Search for the cell housing the specified text and yield its (x, y) center coordinate. 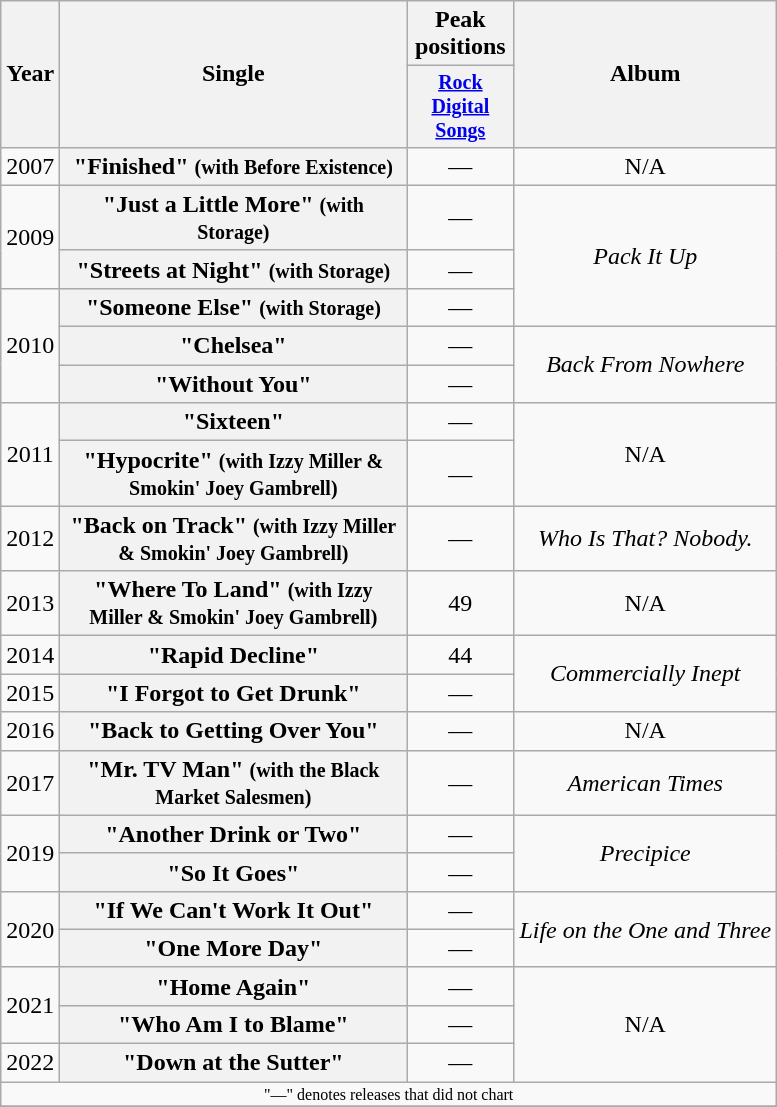
"Another Drink or Two" (234, 834)
"I Forgot to Get Drunk" (234, 693)
"Just a Little More" (with Storage) (234, 218)
"So It Goes" (234, 872)
Single (234, 74)
Precipice (646, 853)
"Chelsea" (234, 346)
49 (460, 604)
2013 (30, 604)
2009 (30, 236)
"Hypocrite" (with Izzy Miller & Smokin' Joey Gambrell) (234, 474)
"Without You" (234, 384)
"Someone Else" (with Storage) (234, 307)
Year (30, 74)
"Rapid Decline" (234, 655)
2021 (30, 1005)
"Home Again" (234, 986)
2017 (30, 782)
"Mr. TV Man" (with the Black Market Salesmen) (234, 782)
2015 (30, 693)
Who Is That? Nobody. (646, 538)
Back From Nowhere (646, 365)
2014 (30, 655)
2019 (30, 853)
2007 (30, 166)
Peak positions (460, 34)
2011 (30, 454)
"One More Day" (234, 948)
"Streets at Night" (with Storage) (234, 269)
Commercially Inept (646, 674)
"Sixteen" (234, 422)
Album (646, 74)
2012 (30, 538)
"Where To Land" (with Izzy Miller & Smokin' Joey Gambrell) (234, 604)
"Finished" (with Before Existence) (234, 166)
"Back on Track" (with Izzy Miller & Smokin' Joey Gambrell) (234, 538)
"Back to Getting Over You" (234, 731)
2016 (30, 731)
"If We Can't Work It Out" (234, 910)
2020 (30, 929)
2010 (30, 345)
Pack It Up (646, 256)
"—" denotes releases that did not chart (389, 1094)
"Down at the Sutter" (234, 1063)
44 (460, 655)
Life on the One and Three (646, 929)
Rock Digital Songs (460, 106)
2022 (30, 1063)
American Times (646, 782)
"Who Am I to Blame" (234, 1024)
